Identify which cell holds the provided text, then report its [X, Y] central coordinate. 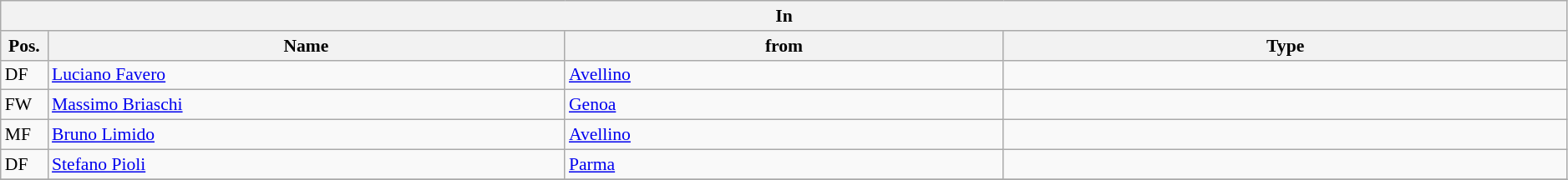
Stefano Pioli [306, 164]
FW [24, 105]
from [784, 46]
Name [306, 46]
Type [1285, 46]
Luciano Favero [306, 75]
Parma [784, 164]
Massimo Briaschi [306, 105]
Pos. [24, 46]
MF [24, 135]
In [784, 16]
Bruno Limido [306, 135]
Genoa [784, 105]
